Extract the [X, Y] coordinate from the center of the cell holding the provided text.  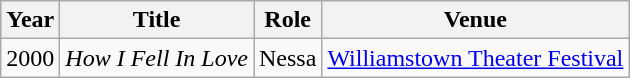
Williamstown Theater Festival [476, 58]
Title [157, 20]
2000 [30, 58]
Year [30, 20]
Role [288, 20]
Venue [476, 20]
How I Fell In Love [157, 58]
Nessa [288, 58]
